Find where the given text appears and provide that cell's center as [x, y] coordinate. 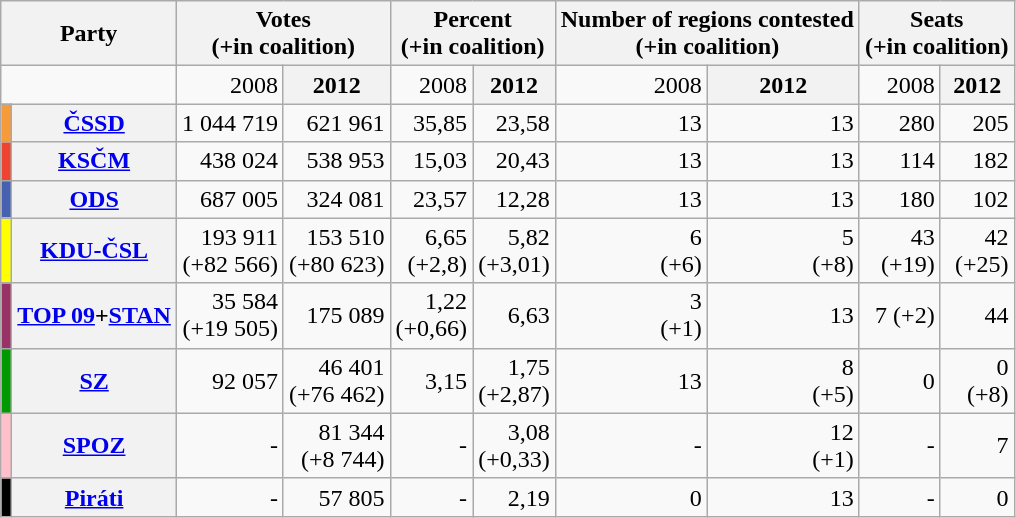
6(+6) [631, 250]
687 005 [230, 199]
SPOZ [94, 446]
102 [977, 199]
621 961 [336, 123]
SZ [94, 380]
438 024 [230, 161]
12(+1) [783, 446]
KSČM [94, 161]
15,03 [432, 161]
TOP 09+STAN [94, 316]
3(+1) [631, 316]
8(+5) [783, 380]
1,22(+0,66) [432, 316]
175 089 [336, 316]
35 584(+19 505) [230, 316]
324 081 [336, 199]
12,28 [514, 199]
46 401(+76 462) [336, 380]
182 [977, 161]
81 344(+8 744) [336, 446]
180 [900, 199]
5,82(+3,01) [514, 250]
280 [900, 123]
23,57 [432, 199]
20,43 [514, 161]
1,75(+2,87) [514, 380]
43(+19) [900, 250]
7 [977, 446]
Piráti [94, 497]
205 [977, 123]
Party [89, 34]
6,65(+2,8) [432, 250]
3,15 [432, 380]
7 (+2) [900, 316]
KDU-ČSL [94, 250]
Number of regions contested(+in coalition) [707, 34]
ODS [94, 199]
92 057 [230, 380]
3,08(+0,33) [514, 446]
0(+8) [977, 380]
Seats(+in coalition) [936, 34]
35,85 [432, 123]
44 [977, 316]
57 805 [336, 497]
5(+8) [783, 250]
Percent(+in coalition) [472, 34]
193 911(+82 566) [230, 250]
6,63 [514, 316]
1 044 719 [230, 123]
538 953 [336, 161]
114 [900, 161]
2,19 [514, 497]
Votes(+in coalition) [283, 34]
ČSSD [94, 123]
153 510(+80 623) [336, 250]
23,58 [514, 123]
42(+25) [977, 250]
